Search for the cell housing the specified text and yield its [x, y] center coordinate. 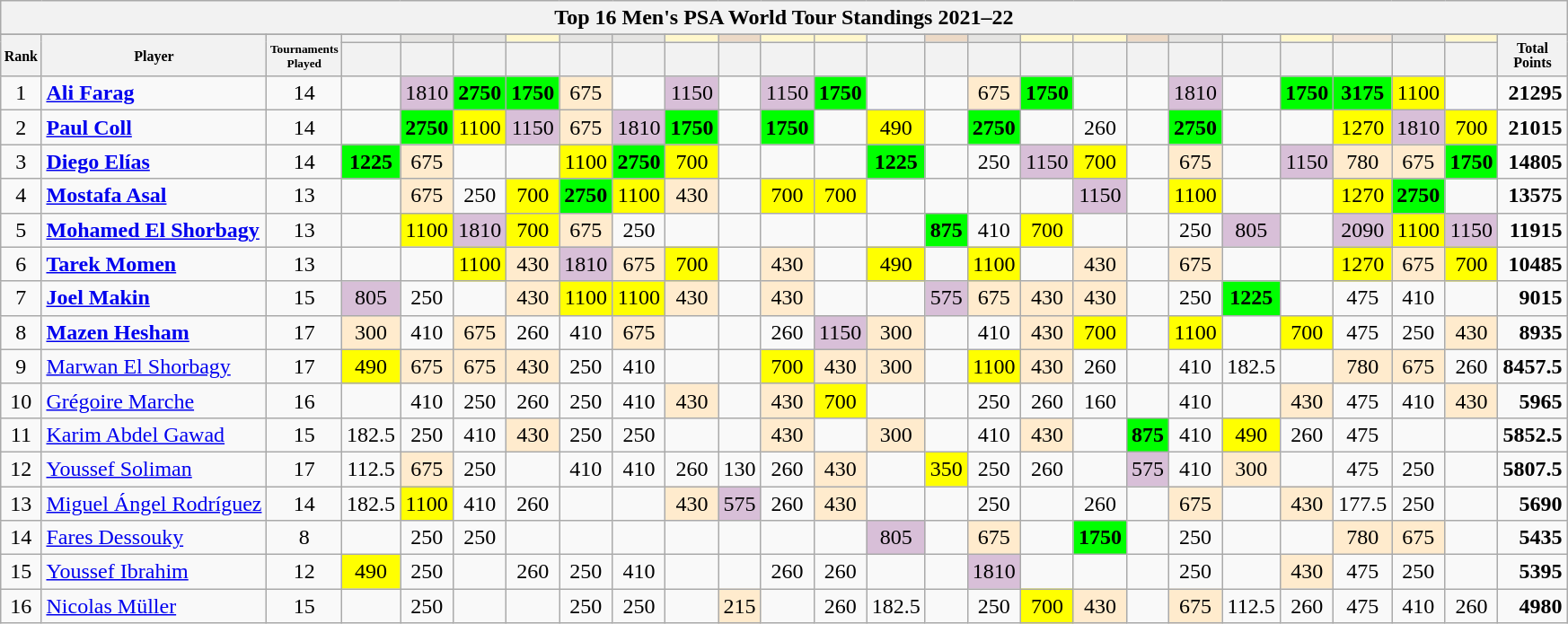
Fares Dessouky [154, 538]
3175 [1363, 93]
350 [947, 469]
Marwan El Shorbagy [154, 366]
Top 16 Men's PSA World Tour Standings 2021–22 [784, 18]
Diego Elías [154, 162]
Mazen Hesham [154, 332]
Mostafa Asal [154, 196]
4 [22, 196]
Youssef Soliman [154, 469]
Karim Abdel Gawad [154, 435]
5395 [1532, 572]
9 [22, 366]
Tarek Momen [154, 264]
Rank [22, 56]
Miguel Ángel Rodríguez [154, 504]
TournamentsPlayed [304, 56]
TotalPoints [1532, 56]
10485 [1532, 264]
1 [22, 93]
160 [1099, 400]
215 [740, 606]
Youssef Ibrahim [154, 572]
5435 [1532, 538]
2090 [1363, 230]
7 [22, 298]
5807.5 [1532, 469]
Grégoire Marche [154, 400]
5690 [1532, 504]
5 [22, 230]
3 [22, 162]
10 [22, 400]
5852.5 [1532, 435]
Paul Coll [154, 127]
21295 [1532, 93]
Ali Farag [154, 93]
Mohamed El Shorbagy [154, 230]
14805 [1532, 162]
11915 [1532, 230]
130 [740, 469]
Player [154, 56]
Joel Makin [154, 298]
21015 [1532, 127]
8935 [1532, 332]
4980 [1532, 606]
Nicolas Müller [154, 606]
177.5 [1363, 504]
11 [22, 435]
5965 [1532, 400]
13575 [1532, 196]
9015 [1532, 298]
6 [22, 264]
8457.5 [1532, 366]
2 [22, 127]
